Return (x, y) of the center of cell containing provided text 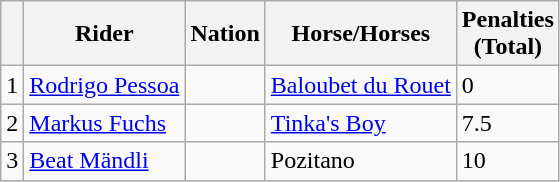
Beat Mändli (104, 161)
Horse/Horses (360, 34)
Baloubet du Rouet (360, 85)
Nation (225, 34)
0 (508, 85)
3 (12, 161)
Tinka's Boy (360, 123)
7.5 (508, 123)
Rider (104, 34)
Markus Fuchs (104, 123)
Rodrigo Pessoa (104, 85)
10 (508, 161)
Pozitano (360, 161)
Penalties(Total) (508, 34)
1 (12, 85)
2 (12, 123)
